Output the (x, y) coordinate of the center of the cell containing the given text.  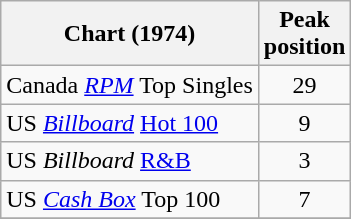
9 (304, 123)
US Billboard Hot 100 (130, 123)
7 (304, 199)
US Cash Box Top 100 (130, 199)
Chart (1974) (130, 34)
Peakposition (304, 34)
US Billboard R&B (130, 161)
3 (304, 161)
29 (304, 85)
Canada RPM Top Singles (130, 85)
